Capture the cell that displays the provided text and extract its (x, y) central coordinate. 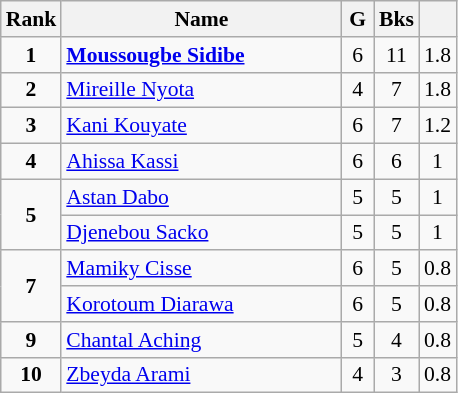
Korotoum Diarawa (201, 304)
2 (32, 90)
9 (32, 340)
Moussougbe Sidibe (201, 55)
G (358, 19)
Mireille Nyota (201, 90)
Chantal Aching (201, 340)
Bks (396, 19)
Ahissa Kassi (201, 162)
Name (201, 19)
Mamiky Cisse (201, 269)
Kani Kouyate (201, 126)
10 (32, 375)
11 (396, 55)
1.2 (438, 126)
Astan Dabo (201, 197)
Rank (32, 19)
Zbeyda Arami (201, 375)
Djenebou Sacko (201, 233)
